Provide the (X, Y) coordinate of the cell's center where the given text is located.  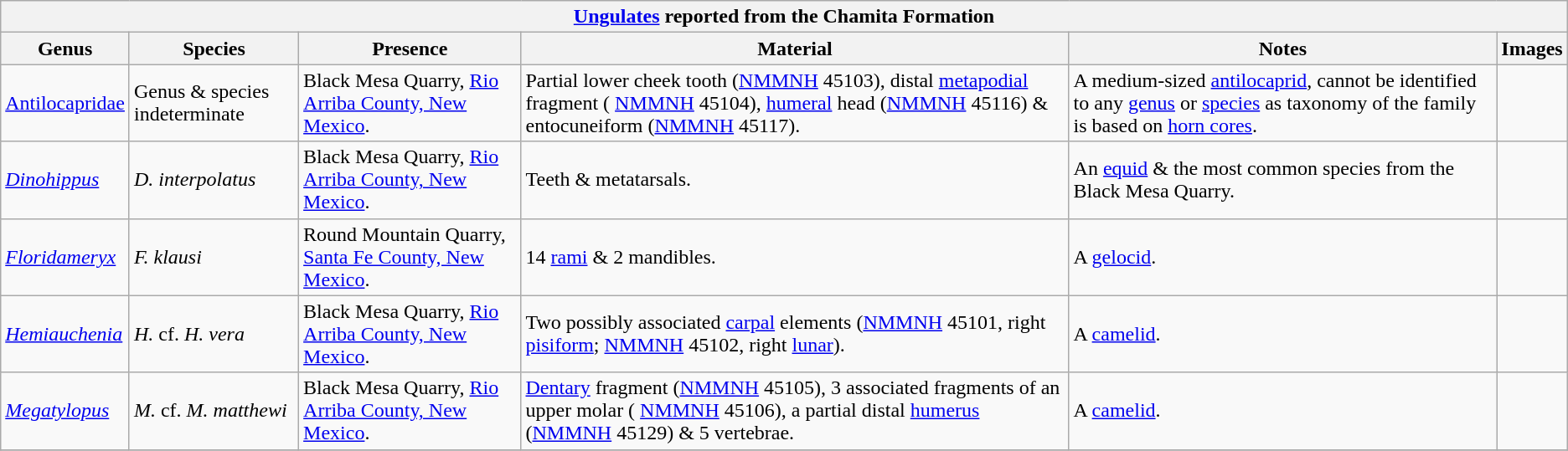
Megatylopus (65, 411)
Partial lower cheek tooth (NMMNH 45103), distal metapodial fragment ( NMMNH 45104), humeral head (NMMNH 45116) & entocuneiform (NMMNH 45117). (795, 103)
Teeth & metatarsals. (795, 180)
Ungulates reported from the Chamita Formation (784, 17)
Presence (410, 49)
An equid & the most common species from the Black Mesa Quarry. (1283, 180)
Material (795, 49)
H. cf. H. vera (214, 334)
Images (1532, 49)
14 rami & 2 mandibles. (795, 257)
Genus (65, 49)
Dinohippus (65, 180)
M. cf. M. matthewi (214, 411)
D. interpolatus (214, 180)
A gelocid. (1283, 257)
Antilocapridae (65, 103)
Round Mountain Quarry, Santa Fe County, New Mexico. (410, 257)
Hemiauchenia (65, 334)
Two possibly associated carpal elements (NMMNH 45101, right pisiform; NMMNH 45102, right lunar). (795, 334)
F. klausi (214, 257)
Floridameryx (65, 257)
A medium-sized antilocaprid, cannot be identified to any genus or species as taxonomy of the family is based on horn cores. (1283, 103)
Notes (1283, 49)
Genus & species indeterminate (214, 103)
Dentary fragment (NMMNH 45105), 3 associated fragments of an upper molar ( NMMNH 45106), a partial distal humerus (NMMNH 45129) & 5 vertebrae. (795, 411)
Species (214, 49)
